Locate the cell with the specified text and output its (x, y) center coordinate. 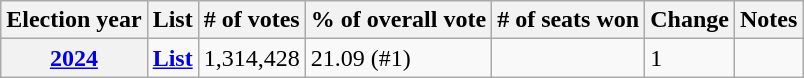
# of votes (252, 20)
1 (690, 58)
2024 (74, 58)
# of seats won (568, 20)
1,314,428 (252, 58)
% of overall vote (398, 20)
Election year (74, 20)
Notes (768, 20)
Change (690, 20)
21.09 (#1) (398, 58)
